Find where the given text appears and provide that cell's center as [X, Y] coordinate. 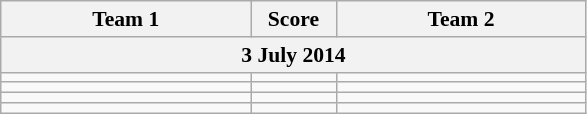
Score [294, 19]
3 July 2014 [294, 55]
Team 2 [461, 19]
Team 1 [126, 19]
